From the cell containing the given text, extract its center point as (x, y) coordinate. 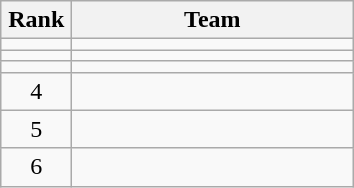
Rank (36, 20)
5 (36, 129)
Team (212, 20)
6 (36, 167)
4 (36, 91)
